Identify which cell holds the provided text, then report its [x, y] central coordinate. 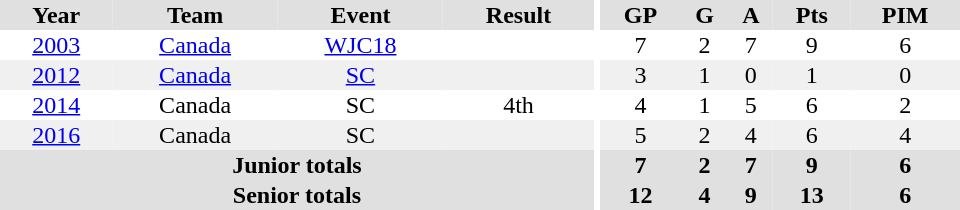
WJC18 [360, 45]
A [750, 15]
Pts [812, 15]
Senior totals [297, 195]
Team [194, 15]
2012 [56, 75]
13 [812, 195]
2016 [56, 135]
3 [640, 75]
Junior totals [297, 165]
2014 [56, 105]
12 [640, 195]
Event [360, 15]
PIM [905, 15]
GP [640, 15]
Result [518, 15]
2003 [56, 45]
4th [518, 105]
G [705, 15]
Year [56, 15]
